Return the [x, y] coordinate for the center point of the cell that contains the specified text.  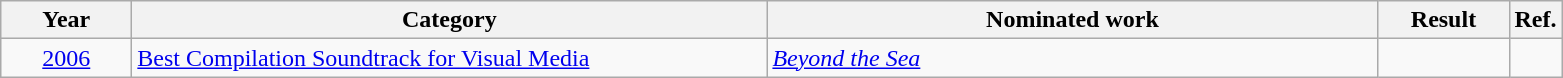
Best Compilation Soundtrack for Visual Media [450, 58]
Beyond the Sea [1072, 58]
2006 [66, 58]
Result [1444, 20]
Ref. [1536, 20]
Category [450, 20]
Nominated work [1072, 20]
Year [66, 20]
